Output the [x, y] coordinate of the center of the cell containing the given text.  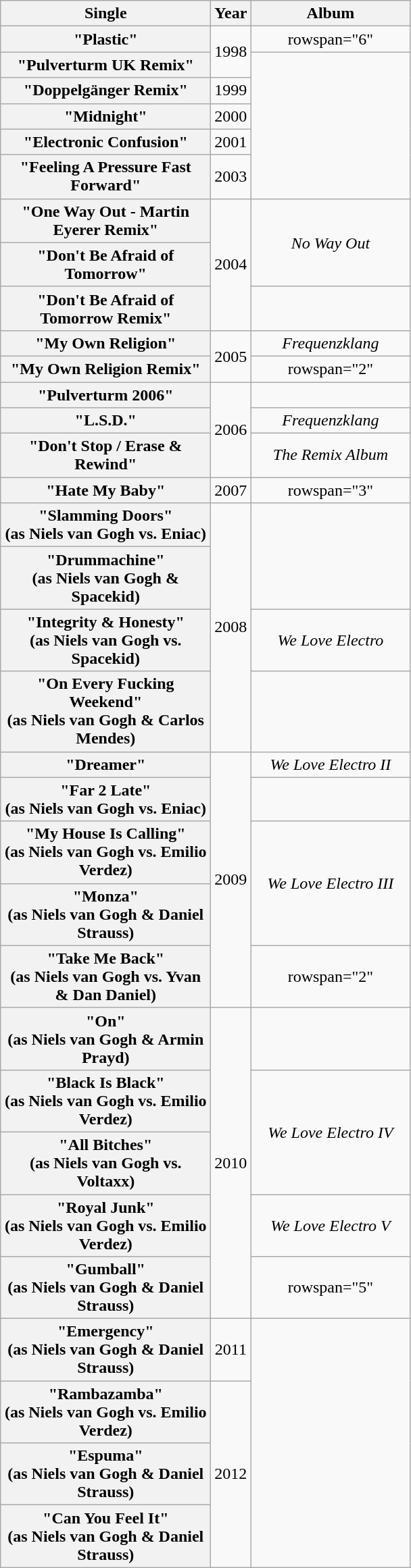
No Way Out [331, 242]
"Don't Be Afraid of Tomorrow" [105, 265]
"On"(as Niels van Gogh & Armin Prayd) [105, 1039]
"Take Me Back"(as Niels van Gogh vs. Yvan & Dan Daniel) [105, 976]
2011 [231, 1350]
"My House Is Calling"(as Niels van Gogh vs. Emilio Verdez) [105, 852]
"Gumball"(as Niels van Gogh & Daniel Strauss) [105, 1288]
We Love Electro V [331, 1225]
"My Own Religion Remix" [105, 369]
"Midnight" [105, 116]
"Dreamer" [105, 764]
Album [331, 14]
2004 [231, 265]
2001 [231, 142]
"Pulverturm UK Remix" [105, 65]
"Feeling A Pressure Fast Forward" [105, 177]
"Can You Feel It"(as Niels van Gogh & Daniel Strauss) [105, 1536]
2007 [231, 490]
"Doppelgänger Remix" [105, 90]
"Slamming Doors"(as Niels van Gogh vs. Eniac) [105, 525]
"L.S.D." [105, 421]
"Don't Be Afraid of Tomorrow Remix" [105, 308]
"All Bitches"(as Niels van Gogh vs. Voltaxx) [105, 1163]
"Hate My Baby" [105, 490]
2003 [231, 177]
We Love Electro III [331, 883]
rowspan="5" [331, 1288]
2005 [231, 356]
2012 [231, 1474]
"Don't Stop / Erase & Rewind" [105, 455]
"Emergency"(as Niels van Gogh & Daniel Strauss) [105, 1350]
"Rambazamba"(as Niels van Gogh vs. Emilio Verdez) [105, 1412]
"Monza"(as Niels van Gogh & Daniel Strauss) [105, 914]
2006 [231, 429]
"Drummachine"(as Niels van Gogh & Spacekid) [105, 578]
rowspan="6" [331, 39]
1998 [231, 52]
1999 [231, 90]
The Remix Album [331, 455]
Year [231, 14]
"Espuma"(as Niels van Gogh & Daniel Strauss) [105, 1474]
"Integrity & Honesty"(as Niels van Gogh vs. Spacekid) [105, 640]
"My Own Religion" [105, 343]
2010 [231, 1163]
We Love Electro [331, 640]
We Love Electro IV [331, 1132]
2000 [231, 116]
"Plastic" [105, 39]
Single [105, 14]
"On Every Fucking Weekend"(as Niels van Gogh & Carlos Mendes) [105, 712]
"Royal Junk"(as Niels van Gogh vs. Emilio Verdez) [105, 1225]
"One Way Out - Martin Eyerer Remix" [105, 220]
"Black Is Black"(as Niels van Gogh vs. Emilio Verdez) [105, 1101]
"Pulverturm 2006" [105, 395]
"Far 2 Late"(as Niels van Gogh vs. Eniac) [105, 800]
2008 [231, 627]
We Love Electro II [331, 764]
2009 [231, 879]
rowspan="3" [331, 490]
"Electronic Confusion" [105, 142]
